Scan for the cell matching the given text and deliver its (X, Y) coordinate at center. 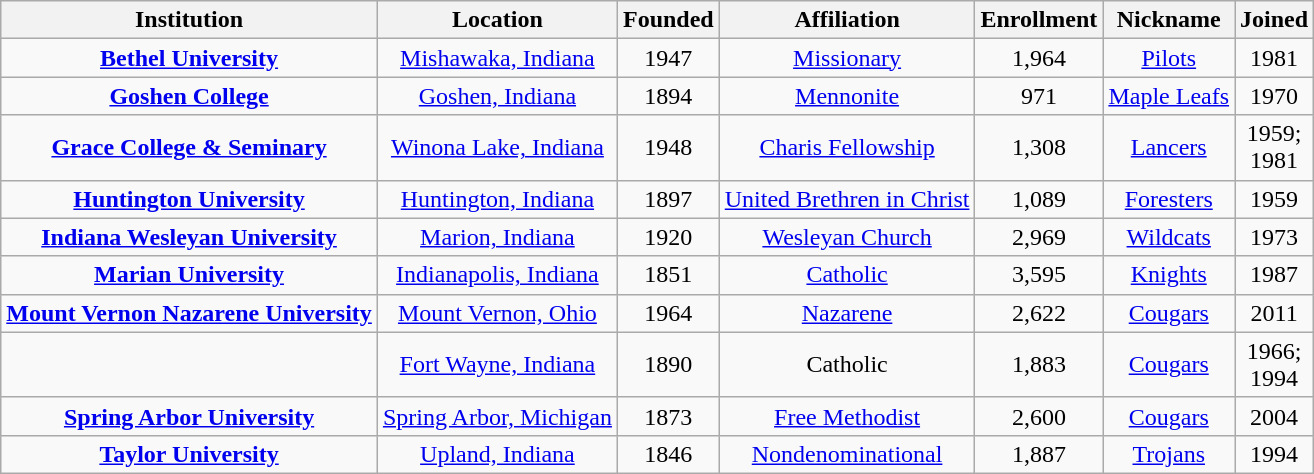
1959 (1274, 199)
1890 (668, 364)
Joined (1274, 20)
United Brethren in Christ (847, 199)
2,600 (1039, 416)
Mount Vernon Nazarene University (190, 313)
Founded (668, 20)
1873 (668, 416)
Trojans (1169, 454)
1,964 (1039, 58)
Huntington University (190, 199)
1894 (668, 96)
Marian University (190, 275)
Affiliation (847, 20)
Mennonite (847, 96)
1,887 (1039, 454)
1920 (668, 237)
Nickname (1169, 20)
Charis Fellowship (847, 148)
1,308 (1039, 148)
Wesleyan Church (847, 237)
Knights (1169, 275)
1994 (1274, 454)
1973 (1274, 237)
1851 (668, 275)
1966;1994 (1274, 364)
1964 (668, 313)
971 (1039, 96)
Institution (190, 20)
1959;1981 (1274, 148)
Marion, Indiana (497, 237)
Maple Leafs (1169, 96)
Missionary (847, 58)
2,969 (1039, 237)
Taylor University (190, 454)
1981 (1274, 58)
Goshen College (190, 96)
Indiana Wesleyan University (190, 237)
Wildcats (1169, 237)
1897 (668, 199)
1948 (668, 148)
1846 (668, 454)
Goshen, Indiana (497, 96)
Pilots (1169, 58)
Enrollment (1039, 20)
Mount Vernon, Ohio (497, 313)
1987 (1274, 275)
1947 (668, 58)
1,089 (1039, 199)
Foresters (1169, 199)
2,622 (1039, 313)
Fort Wayne, Indiana (497, 364)
3,595 (1039, 275)
Huntington, Indiana (497, 199)
Free Methodist (847, 416)
Spring Arbor, Michigan (497, 416)
Grace College & Seminary (190, 148)
Spring Arbor University (190, 416)
Bethel University (190, 58)
Upland, Indiana (497, 454)
Indianapolis, Indiana (497, 275)
Location (497, 20)
Lancers (1169, 148)
Mishawaka, Indiana (497, 58)
1,883 (1039, 364)
2004 (1274, 416)
2011 (1274, 313)
Winona Lake, Indiana (497, 148)
Nondenominational (847, 454)
1970 (1274, 96)
Nazarene (847, 313)
